For the text-containing cell, return its midpoint in (X, Y) coordinate format. 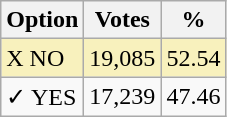
17,239 (122, 97)
47.46 (194, 97)
19,085 (122, 58)
% (194, 20)
✓ YES (42, 97)
Votes (122, 20)
Option (42, 20)
X NO (42, 58)
52.54 (194, 58)
